Search for the cell housing the specified text and yield its (x, y) center coordinate. 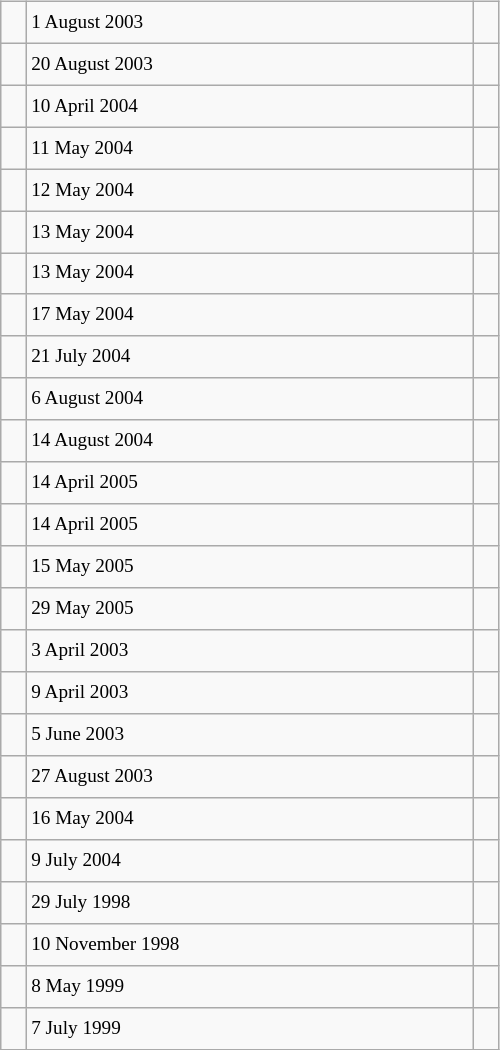
29 July 1998 (250, 902)
12 May 2004 (250, 190)
5 June 2003 (250, 735)
11 May 2004 (250, 148)
6 August 2004 (250, 399)
21 July 2004 (250, 357)
8 May 1999 (250, 986)
29 May 2005 (250, 609)
14 August 2004 (250, 441)
27 August 2003 (250, 777)
10 November 1998 (250, 944)
16 May 2004 (250, 819)
15 May 2005 (250, 567)
9 April 2003 (250, 693)
9 July 2004 (250, 861)
20 August 2003 (250, 64)
17 May 2004 (250, 315)
1 August 2003 (250, 22)
7 July 1999 (250, 1028)
10 April 2004 (250, 106)
3 April 2003 (250, 651)
